Scan for the cell matching the given text and deliver its [x, y] coordinate at center. 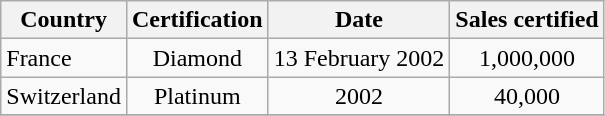
Date [359, 20]
2002 [359, 96]
France [64, 58]
Country [64, 20]
Certification [197, 20]
1,000,000 [527, 58]
Sales certified [527, 20]
Diamond [197, 58]
40,000 [527, 96]
Platinum [197, 96]
13 February 2002 [359, 58]
Switzerland [64, 96]
